Output the [x, y] coordinate of the center of the cell containing the given text.  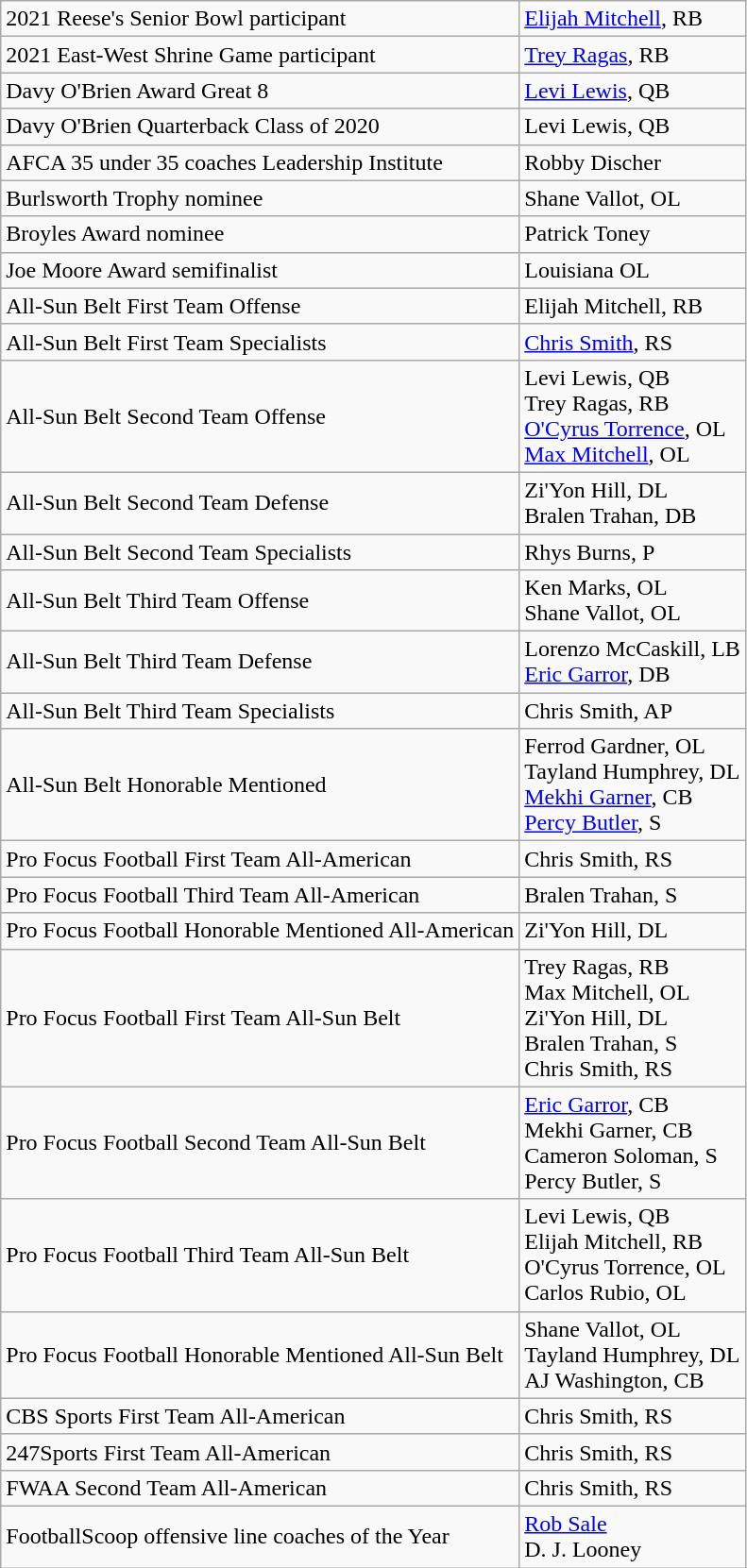
Robby Discher [633, 162]
Patrick Toney [633, 234]
All-Sun Belt Third Team Specialists [261, 711]
Davy O'Brien Quarterback Class of 2020 [261, 126]
All-Sun Belt Honorable Mentioned [261, 785]
Pro Focus Football First Team All-Sun Belt [261, 1018]
Trey Ragas, RB [633, 55]
Lorenzo McCaskill, LBEric Garror, DB [633, 663]
All-Sun Belt First Team Offense [261, 306]
All-Sun Belt Third Team Defense [261, 663]
All-Sun Belt Second Team Defense [261, 502]
Zi'Yon Hill, DL [633, 931]
Shane Vallot, OLTayland Humphrey, DLAJ Washington, CB [633, 1355]
Pro Focus Football Third Team All-American [261, 895]
Broyles Award nominee [261, 234]
2021 East-West Shrine Game participant [261, 55]
Ferrod Gardner, OLTayland Humphrey, DLMekhi Garner, CBPercy Butler, S [633, 785]
Trey Ragas, RBMax Mitchell, OLZi'Yon Hill, DLBralen Trahan, SChris Smith, RS [633, 1018]
Rob SaleD. J. Looney [633, 1537]
Pro Focus Football Third Team All-Sun Belt [261, 1256]
AFCA 35 under 35 coaches Leadership Institute [261, 162]
All-Sun Belt Third Team Offense [261, 600]
Pro Focus Football Honorable Mentioned All-Sun Belt [261, 1355]
Ken Marks, OLShane Vallot, OL [633, 600]
All-Sun Belt Second Team Specialists [261, 552]
Bralen Trahan, S [633, 895]
Pro Focus Football Second Team All-Sun Belt [261, 1142]
FWAA Second Team All-American [261, 1488]
Levi Lewis, QBElijah Mitchell, RBO'Cyrus Torrence, OLCarlos Rubio, OL [633, 1256]
Pro Focus Football First Team All-American [261, 859]
Burlsworth Trophy nominee [261, 198]
Louisiana OL [633, 270]
Chris Smith, AP [633, 711]
CBS Sports First Team All-American [261, 1416]
Levi Lewis, QBTrey Ragas, RBO'Cyrus Torrence, OLMax Mitchell, OL [633, 415]
All-Sun Belt First Team Specialists [261, 342]
Joe Moore Award semifinalist [261, 270]
Zi'Yon Hill, DLBralen Trahan, DB [633, 502]
All-Sun Belt Second Team Offense [261, 415]
2021 Reese's Senior Bowl participant [261, 19]
FootballScoop offensive line coaches of the Year [261, 1537]
Pro Focus Football Honorable Mentioned All-American [261, 931]
Shane Vallot, OL [633, 198]
Rhys Burns, P [633, 552]
247Sports First Team All-American [261, 1452]
Davy O'Brien Award Great 8 [261, 91]
Eric Garror, CBMekhi Garner, CBCameron Soloman, SPercy Butler, S [633, 1142]
